Output the (x, y) coordinate of the center of the cell containing the given text.  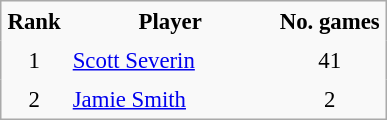
Player (170, 21)
Scott Severin (170, 60)
41 (330, 60)
Jamie Smith (170, 100)
Rank (34, 21)
1 (34, 60)
No. games (330, 21)
